Locate the cell with the specified text and output its [X, Y] center coordinate. 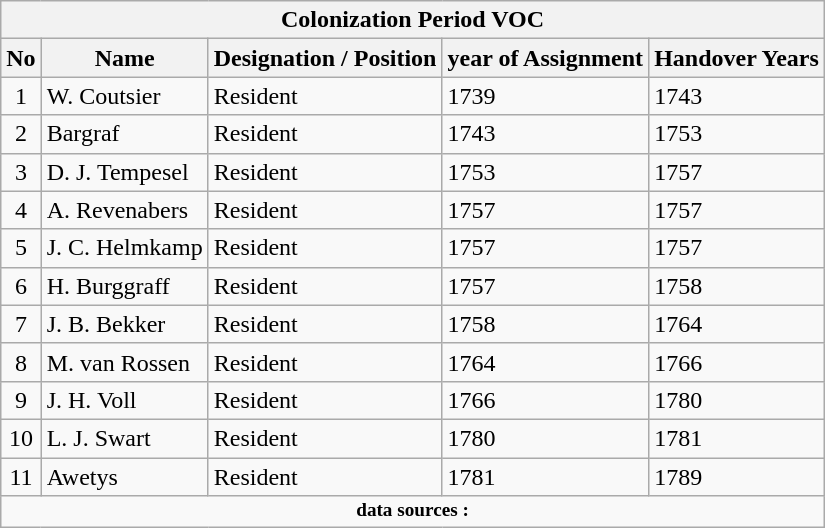
data sources : [413, 512]
4 [21, 210]
M. van Rossen [124, 362]
Awetys [124, 477]
D. J. Tempesel [124, 172]
No [21, 58]
2 [21, 134]
A. Revenabers [124, 210]
7 [21, 324]
J. H. Voll [124, 400]
L. J. Swart [124, 438]
W. Coutsier [124, 96]
year of Assignment [546, 58]
Bargraf [124, 134]
Designation / Position [325, 58]
6 [21, 286]
J. B. Bekker [124, 324]
1789 [737, 477]
Handover Years [737, 58]
8 [21, 362]
Name [124, 58]
10 [21, 438]
9 [21, 400]
Colonization Period VOC [413, 20]
3 [21, 172]
1739 [546, 96]
H. Burggraff [124, 286]
J. C. Helmkamp [124, 248]
1 [21, 96]
11 [21, 477]
5 [21, 248]
